Provide the [x, y] coordinate of the cell's center where the given text is located.  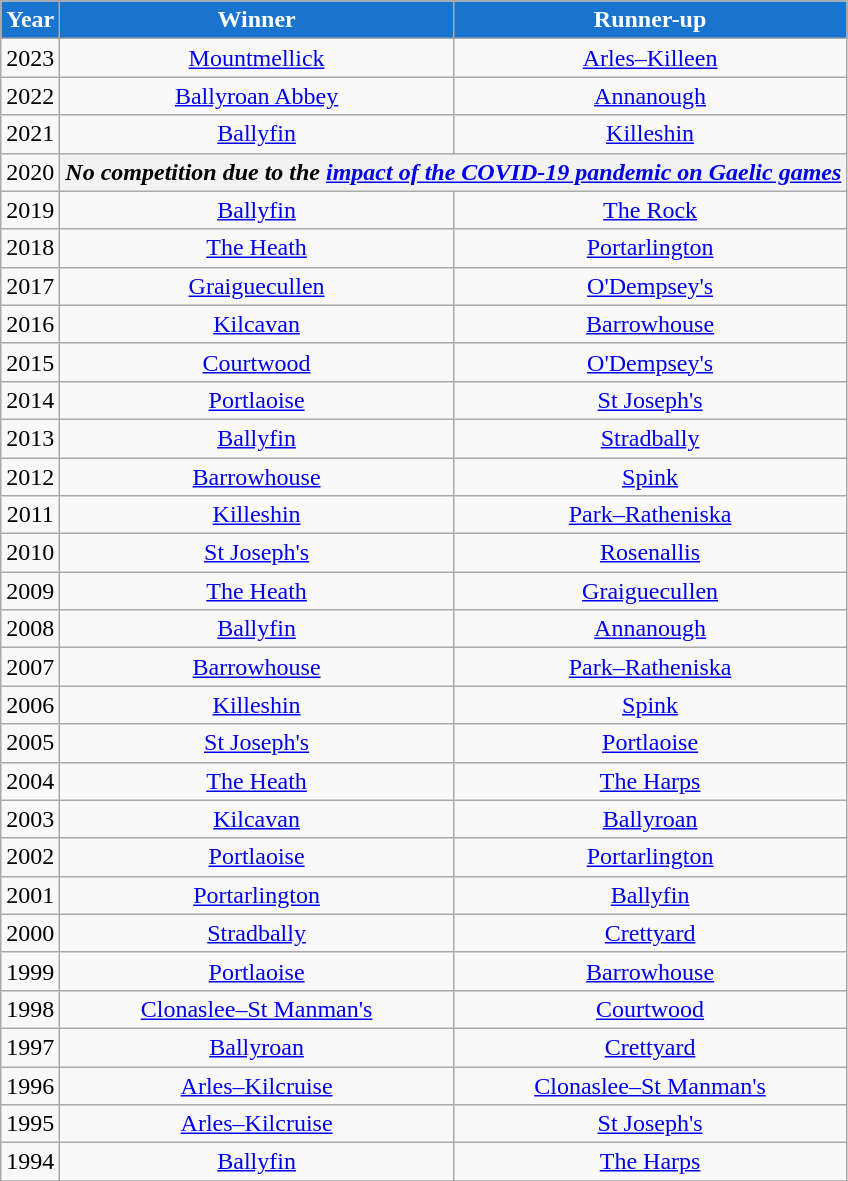
2004 [30, 781]
2010 [30, 553]
1996 [30, 1085]
2020 [30, 172]
2022 [30, 96]
2016 [30, 324]
2014 [30, 400]
1995 [30, 1124]
2002 [30, 857]
Year [30, 20]
2001 [30, 895]
2000 [30, 933]
2015 [30, 362]
2008 [30, 629]
1994 [30, 1162]
Mountmellick [257, 58]
1999 [30, 971]
2007 [30, 667]
2005 [30, 743]
The Rock [650, 210]
Ballyroan Abbey [257, 96]
1998 [30, 1009]
Runner-up [650, 20]
Rosenallis [650, 553]
1997 [30, 1047]
2006 [30, 705]
2023 [30, 58]
2003 [30, 819]
2012 [30, 477]
2009 [30, 591]
2018 [30, 248]
2013 [30, 438]
2019 [30, 210]
2021 [30, 134]
2011 [30, 515]
Arles–Killeen [650, 58]
Winner [257, 20]
No competition due to the impact of the COVID-19 pandemic on Gaelic games [454, 172]
2017 [30, 286]
